Locate the cell with the specified text and output its (x, y) center coordinate. 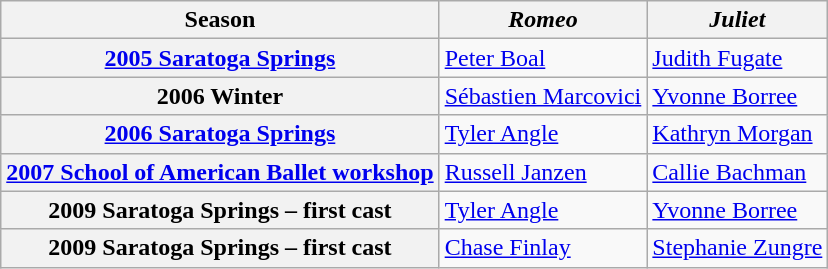
Chase Finlay (543, 248)
2007 School of American Ballet workshop (220, 172)
Judith Fugate (738, 58)
Sébastien Marcovici (543, 96)
2006 Winter (220, 96)
Stephanie Zungre (738, 248)
Kathryn Morgan (738, 134)
Season (220, 20)
2005 Saratoga Springs (220, 58)
Peter Boal (543, 58)
Juliet (738, 20)
Russell Janzen (543, 172)
Callie Bachman (738, 172)
2006 Saratoga Springs (220, 134)
Romeo (543, 20)
